Determine the (X, Y) coordinate at the center of the cell enclosing the given text.  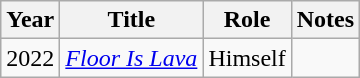
Year (30, 20)
Floor Is Lava (132, 58)
Himself (247, 58)
2022 (30, 58)
Title (132, 20)
Role (247, 20)
Notes (325, 20)
